Search for the cell housing the specified text and yield its [x, y] center coordinate. 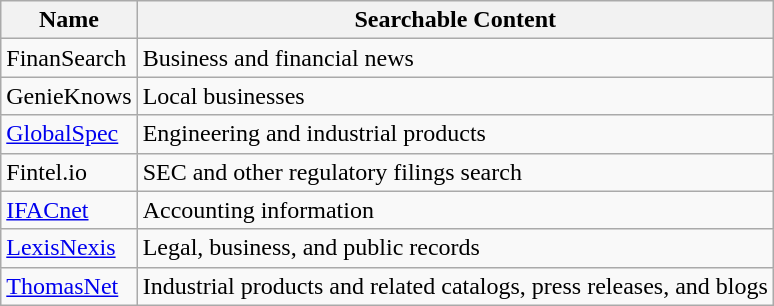
IFACnet [69, 210]
Searchable Content [455, 20]
LexisNexis [69, 248]
Business and financial news [455, 58]
Accounting information [455, 210]
Legal, business, and public records [455, 248]
Local businesses [455, 96]
Industrial products and related catalogs, press releases, and blogs [455, 286]
Name [69, 20]
GenieKnows [69, 96]
Fintel.io [69, 172]
FinanSearch [69, 58]
SEC and other regulatory filings search [455, 172]
ThomasNet [69, 286]
GlobalSpec [69, 134]
Engineering and industrial products [455, 134]
